Detect which cell encompasses the target text, then output its [X, Y] center coordinate. 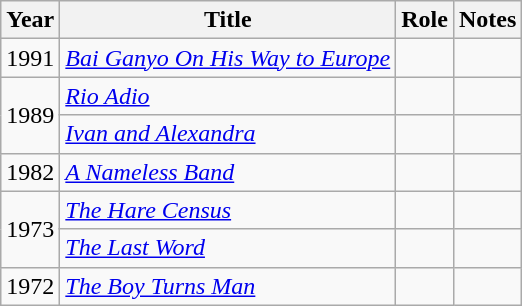
Year [30, 20]
Ivan and Alexandra [228, 134]
Role [425, 20]
1989 [30, 115]
The Hare Census [228, 210]
The Boy Turns Man [228, 286]
1991 [30, 58]
Bai Ganyo On His Way to Europe [228, 58]
1982 [30, 172]
1973 [30, 229]
Notes [487, 20]
1972 [30, 286]
A Nameless Band [228, 172]
Rio Adio [228, 96]
Title [228, 20]
The Last Word [228, 248]
